Find where the given text appears and provide that cell's center as (X, Y) coordinate. 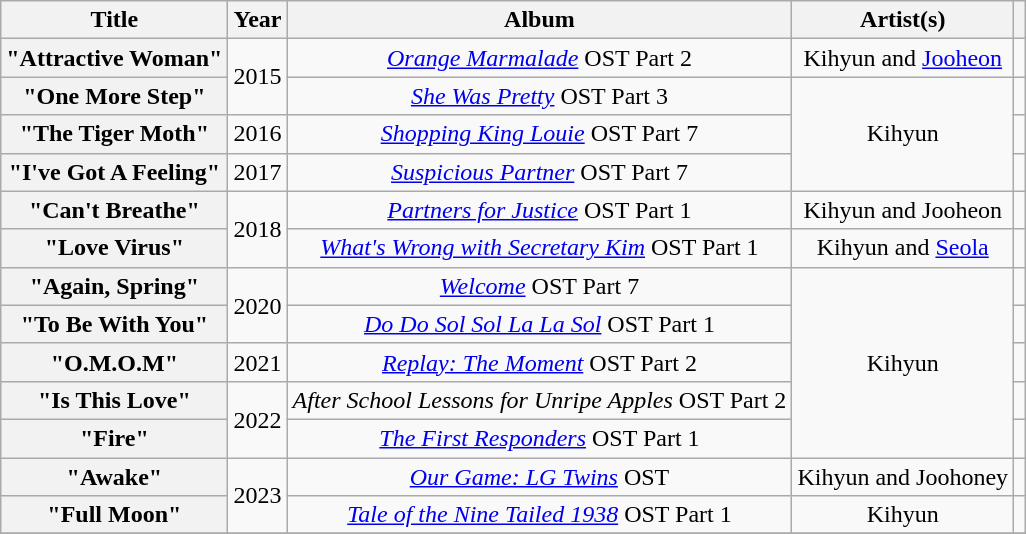
2017 (258, 172)
Our Game: LG Twins OST (540, 477)
"The Tiger Moth" (114, 134)
2020 (258, 305)
2018 (258, 229)
She Was Pretty OST Part 3 (540, 96)
What's Wrong with Secretary Kim OST Part 1 (540, 248)
"Is This Love" (114, 400)
Orange Marmalade OST Part 2 (540, 58)
Title (114, 20)
Welcome OST Part 7 (540, 286)
Replay: The Moment OST Part 2 (540, 362)
"Again, Spring" (114, 286)
After School Lessons for Unripe Apples OST Part 2 (540, 400)
"Awake" (114, 477)
"To Be With You" (114, 324)
"Love Virus" (114, 248)
2016 (258, 134)
Do Do Sol Sol La La Sol OST Part 1 (540, 324)
Shopping King Louie OST Part 7 (540, 134)
Suspicious Partner OST Part 7 (540, 172)
Year (258, 20)
The First Responders OST Part 1 (540, 438)
Artist(s) (903, 20)
2021 (258, 362)
Kihyun and Seola (903, 248)
2023 (258, 496)
2022 (258, 419)
Album (540, 20)
"Can't Breathe" (114, 210)
"One More Step" (114, 96)
"Attractive Woman" (114, 58)
Kihyun and Joohoney (903, 477)
Tale of the Nine Tailed 1938 OST Part 1 (540, 515)
2015 (258, 77)
"Fire" (114, 438)
"Full Moon" (114, 515)
"O.M.O.M" (114, 362)
"I've Got A Feeling" (114, 172)
Partners for Justice OST Part 1 (540, 210)
